Locate the cell with the specified text and output its (x, y) center coordinate. 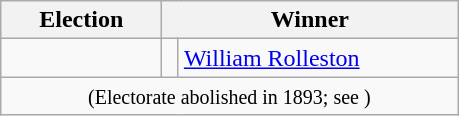
Winner (310, 20)
(Electorate abolished in 1893; see ) (230, 96)
Election (82, 20)
William Rolleston (318, 58)
